Pinpoint the cell where the given text exists, returning its [x, y] midpoint coordinate. 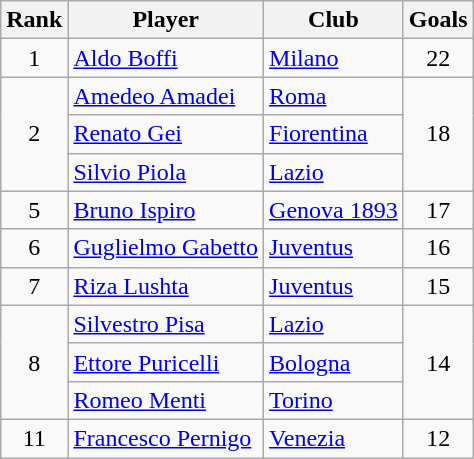
Bruno Ispiro [166, 210]
Genova 1893 [334, 210]
Torino [334, 400]
14 [438, 362]
15 [438, 286]
Goals [438, 20]
2 [34, 134]
11 [34, 438]
Francesco Pernigo [166, 438]
17 [438, 210]
Player [166, 20]
22 [438, 58]
Bologna [334, 362]
18 [438, 134]
5 [34, 210]
Venezia [334, 438]
7 [34, 286]
12 [438, 438]
Rank [34, 20]
1 [34, 58]
Aldo Boffi [166, 58]
6 [34, 248]
8 [34, 362]
16 [438, 248]
Fiorentina [334, 134]
Milano [334, 58]
Silvestro Pisa [166, 324]
Riza Lushta [166, 286]
Amedeo Amadei [166, 96]
Romeo Menti [166, 400]
Club [334, 20]
Roma [334, 96]
Guglielmo Gabetto [166, 248]
Silvio Piola [166, 172]
Renato Gei [166, 134]
Ettore Puricelli [166, 362]
